Pinpoint the cell where the given text exists, returning its (x, y) midpoint coordinate. 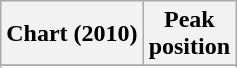
Peak position (189, 34)
Chart (2010) (72, 34)
